For the text-containing cell, return its midpoint in (x, y) coordinate format. 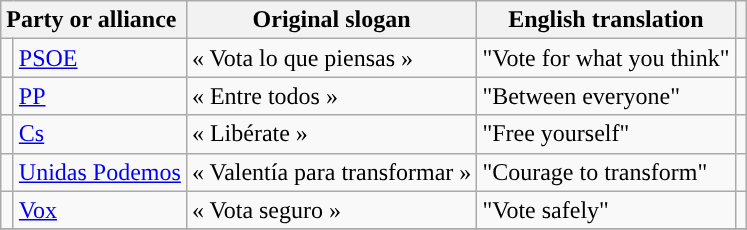
« Valentía para transformar » (332, 172)
Cs (100, 134)
"Vote for what you think" (606, 58)
PP (100, 96)
Party or alliance (94, 20)
« Vota lo que piensas » (332, 58)
"Courage to transform" (606, 172)
Original slogan (332, 20)
« Libérate » (332, 134)
"Between everyone" (606, 96)
"Free yourself" (606, 134)
« Vota seguro » (332, 210)
English translation (606, 20)
PSOE (100, 58)
Vox (100, 210)
"Vote safely" (606, 210)
Unidas Podemos (100, 172)
« Entre todos » (332, 96)
